Return [x, y] of the center of cell containing provided text 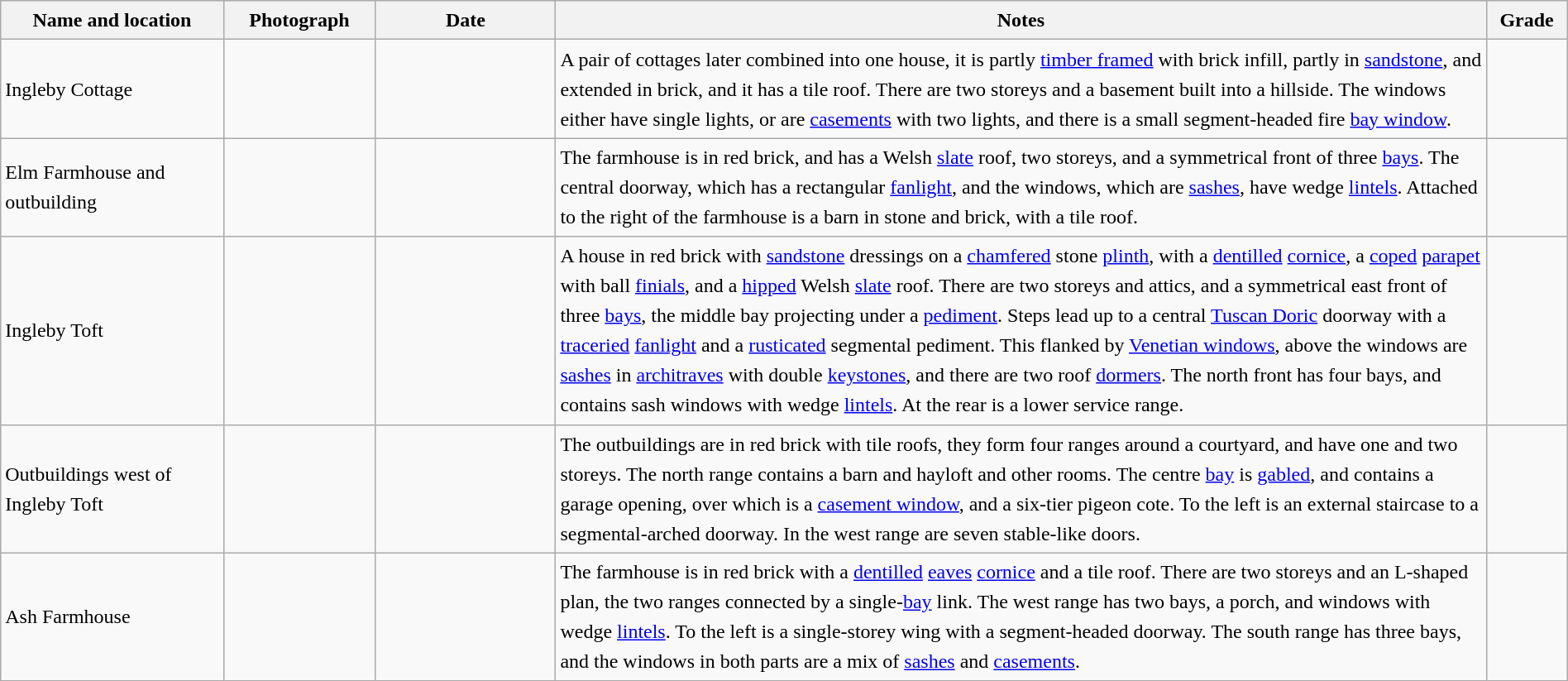
Ash Farmhouse [112, 617]
Notes [1021, 20]
Name and location [112, 20]
Ingleby Cottage [112, 89]
Ingleby Toft [112, 331]
Elm Farmhouse and outbuilding [112, 187]
Outbuildings west of Ingleby Toft [112, 488]
Photograph [299, 20]
Date [466, 20]
Grade [1527, 20]
